From the cell containing the given text, extract its center point as (X, Y) coordinate. 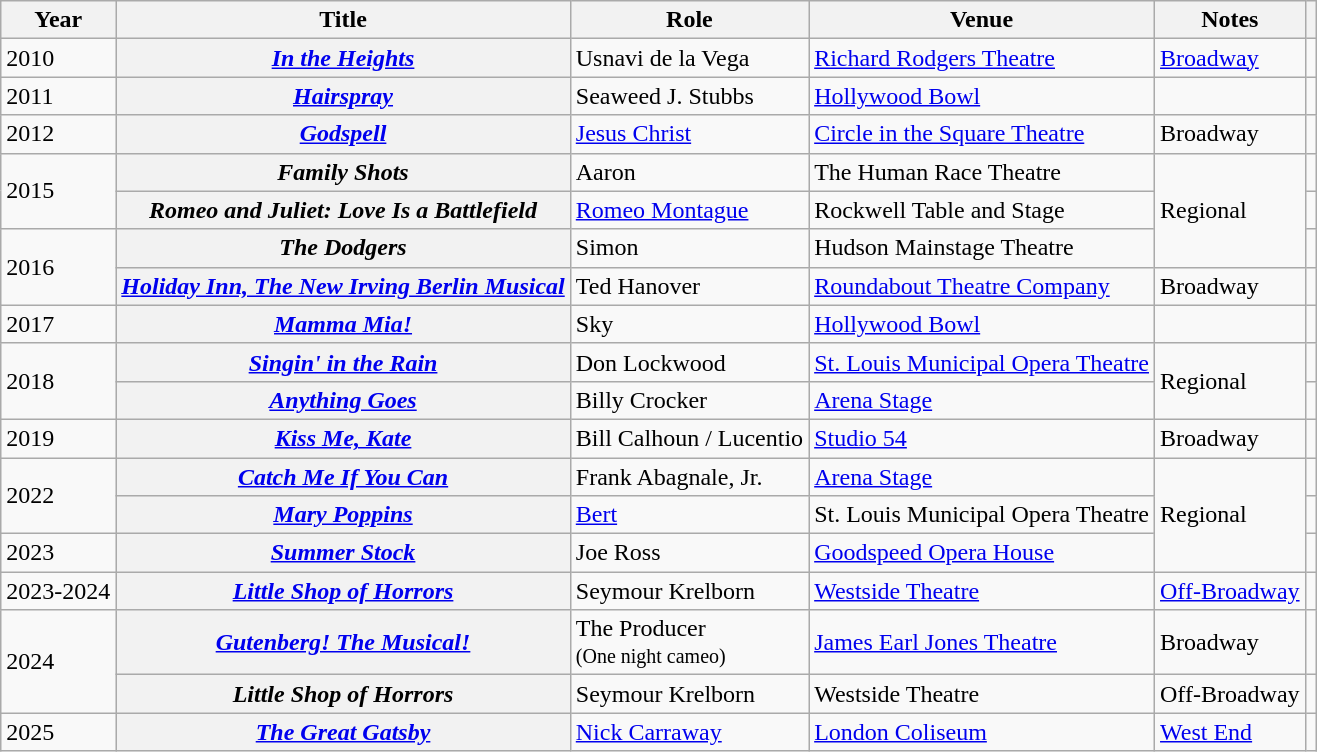
Anything Goes (343, 400)
Bert (689, 515)
Ted Hanover (689, 286)
2016 (58, 267)
Gutenberg! The Musical! (343, 642)
2011 (58, 96)
London Coliseum (982, 732)
2018 (58, 381)
The Human Race Theatre (982, 172)
Mary Poppins (343, 515)
Family Shots (343, 172)
Don Lockwood (689, 362)
Bill Calhoun / Lucentio (689, 438)
Studio 54 (982, 438)
Singin' in the Rain (343, 362)
Circle in the Square Theatre (982, 134)
2017 (58, 324)
Frank Abagnale, Jr. (689, 477)
2012 (58, 134)
The Producer(One night cameo) (689, 642)
Godspell (343, 134)
Rockwell Table and Stage (982, 210)
Nick Carraway (689, 732)
Mamma Mia! (343, 324)
Romeo and Juliet: Love Is a Battlefield (343, 210)
Role (689, 20)
Kiss Me, Kate (343, 438)
Title (343, 20)
West End (1230, 732)
Richard Rodgers Theatre (982, 58)
Joe Ross (689, 553)
Hairspray (343, 96)
Notes (1230, 20)
2024 (58, 662)
James Earl Jones Theatre (982, 642)
2023-2024 (58, 591)
In the Heights (343, 58)
Romeo Montague (689, 210)
2023 (58, 553)
Roundabout Theatre Company (982, 286)
2015 (58, 191)
2010 (58, 58)
2025 (58, 732)
The Dodgers (343, 248)
Simon (689, 248)
Aaron (689, 172)
Venue (982, 20)
Usnavi de la Vega (689, 58)
Seaweed J. Stubbs (689, 96)
2022 (58, 496)
Jesus Christ (689, 134)
Goodspeed Opera House (982, 553)
2019 (58, 438)
Summer Stock (343, 553)
Hudson Mainstage Theatre (982, 248)
Holiday Inn, The New Irving Berlin Musical (343, 286)
The Great Gatsby (343, 732)
Catch Me If You Can (343, 477)
Year (58, 20)
Sky (689, 324)
Billy Crocker (689, 400)
